Provide the (x, y) coordinate of the cell's center where the given text is located.  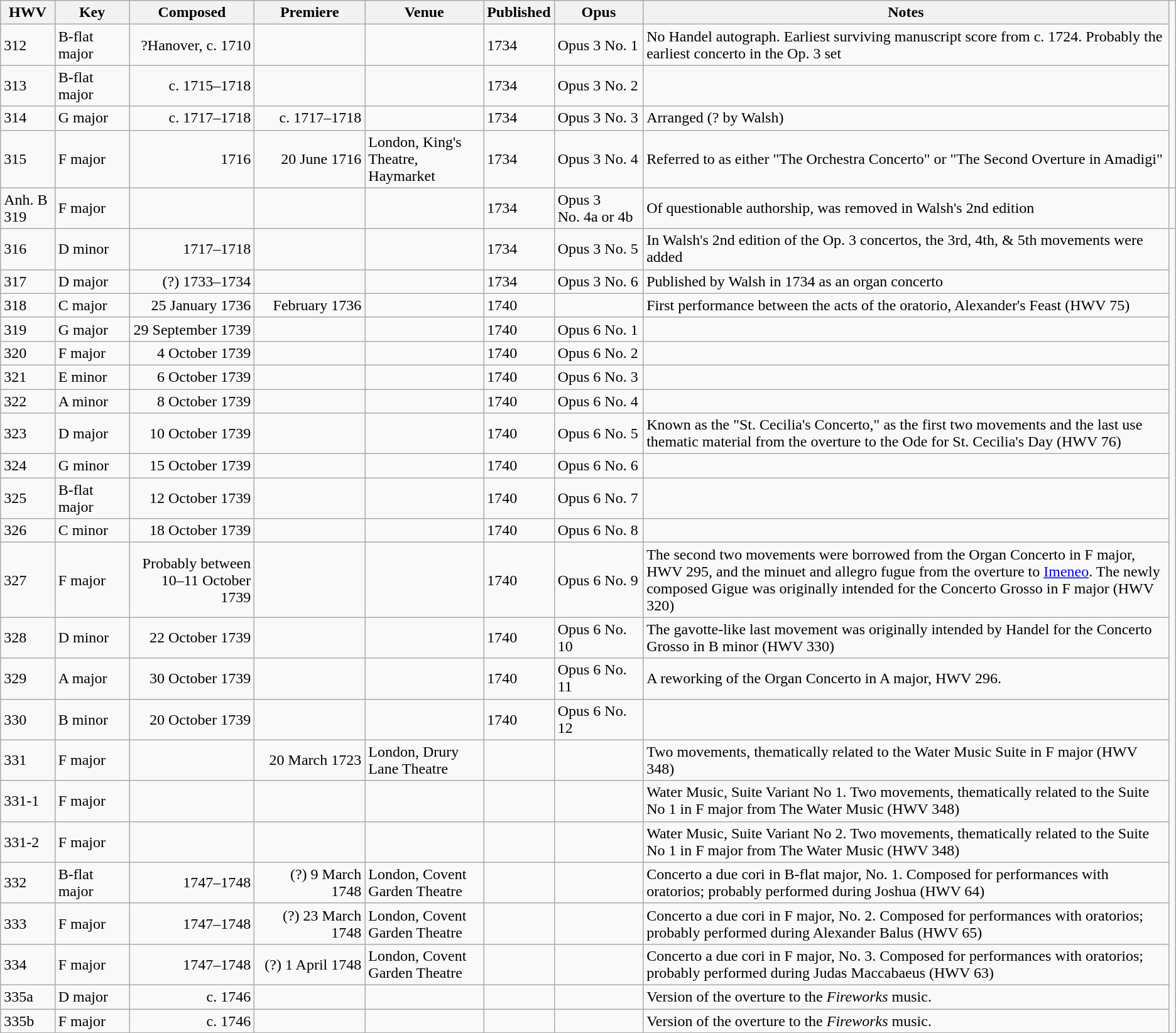
Concerto a due cori in F major, No. 3. Composed for performances with oratorios; probably performed during Judas Maccabaeus (HWV 63) (906, 965)
12 October 1739 (192, 499)
324 (28, 466)
Opus 6 No. 3 (599, 377)
Water Music, Suite Variant No 1. Two movements, thematically related to the Suite No 1 in F major from The Water Music (HWV 348) (906, 801)
HWV (28, 13)
319 (28, 329)
Opus 6 No. 5 (599, 433)
Opus 3 No. 3 (599, 118)
Notes (906, 13)
Opus 6 No. 11 (599, 678)
Concerto a due cori in F major, No. 2. Composed for performances with oratorios; probably performed during Alexander Balus (HWV 65) (906, 923)
?Hanover, c. 1710 (192, 45)
In Walsh's 2nd edition of the Op. 3 concertos, the 3rd, 4th, & 5th movements were added (906, 249)
4 October 1739 (192, 353)
Premiere (310, 13)
18 October 1739 (192, 531)
332 (28, 883)
Opus 3 No. 5 (599, 249)
Probably between 10–11 October 1739 (192, 580)
The gavotte-like last movement was originally intended by Handel for the Concerto Grosso in B minor (HWV 330) (906, 638)
331-1 (28, 801)
20 October 1739 (192, 720)
A major (92, 678)
329 (28, 678)
1716 (192, 159)
25 January 1736 (192, 305)
315 (28, 159)
Opus 6 No. 6 (599, 466)
Anh. B 319 (28, 208)
February 1736 (310, 305)
Published (519, 13)
A reworking of the Organ Concerto in A major, HWV 296. (906, 678)
E minor (92, 377)
1717–1718 (192, 249)
Opus 6 No. 9 (599, 580)
10 October 1739 (192, 433)
Opus 3 No. 4a or 4b (599, 208)
Opus 6 No. 1 (599, 329)
Of questionable authorship, was removed in Walsh's 2nd edition (906, 208)
London, King's Theatre, Haymarket (425, 159)
Two movements, thematically related to the Water Music Suite in F major (HWV 348) (906, 760)
C major (92, 305)
317 (28, 281)
320 (28, 353)
c. 1715–1718 (192, 85)
Referred to as either "The Orchestra Concerto" or "The Second Overture in Amadigi" (906, 159)
Opus 6 No. 4 (599, 401)
Opus 6 No. 10 (599, 638)
335a (28, 997)
22 October 1739 (192, 638)
(?) 1733–1734 (192, 281)
313 (28, 85)
(?) 9 March 1748 (310, 883)
331 (28, 760)
B minor (92, 720)
Water Music, Suite Variant No 2. Two movements, thematically related to the Suite No 1 in F major from The Water Music (HWV 348) (906, 841)
30 October 1739 (192, 678)
Opus 3 No. 4 (599, 159)
29 September 1739 (192, 329)
Key (92, 13)
327 (28, 580)
314 (28, 118)
Published by Walsh in 1734 as an organ concerto (906, 281)
First performance between the acts of the oratorio, Alexander's Feast (HWV 75) (906, 305)
6 October 1739 (192, 377)
(?) 1 April 1748 (310, 965)
Arranged (? by Walsh) (906, 118)
322 (28, 401)
318 (28, 305)
Opus (599, 13)
335b (28, 1020)
323 (28, 433)
Concerto a due cori in B-flat major, No. 1. Composed for performances with oratorios; probably performed during Joshua (HWV 64) (906, 883)
328 (28, 638)
Composed (192, 13)
321 (28, 377)
316 (28, 249)
Opus 6 No. 8 (599, 531)
Venue (425, 13)
20 March 1723 (310, 760)
8 October 1739 (192, 401)
Opus 6 No. 2 (599, 353)
London, Drury Lane Theatre (425, 760)
326 (28, 531)
331-2 (28, 841)
Opus 3 No. 6 (599, 281)
G minor (92, 466)
20 June 1716 (310, 159)
325 (28, 499)
Opus 6 No. 7 (599, 499)
Opus 6 No. 12 (599, 720)
Opus 3 No. 1 (599, 45)
C minor (92, 531)
A minor (92, 401)
312 (28, 45)
No Handel autograph. Earliest surviving manuscript score from c. 1724. Probably the earliest concerto in the Op. 3 set (906, 45)
330 (28, 720)
Opus 3 No. 2 (599, 85)
15 October 1739 (192, 466)
(?) 23 March 1748 (310, 923)
334 (28, 965)
333 (28, 923)
